For the text-containing cell, return its midpoint in [x, y] coordinate format. 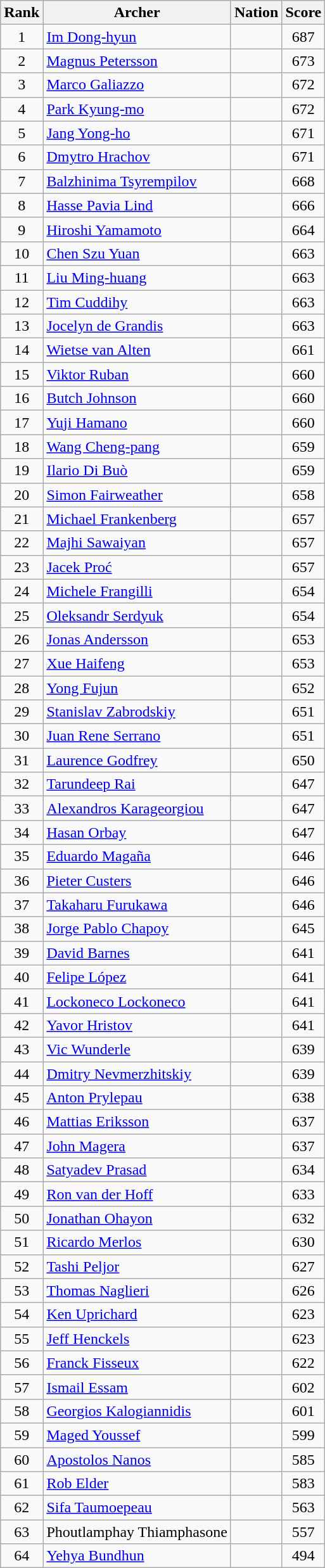
8 [22, 205]
Ricardo Merlos [137, 1242]
26 [22, 639]
21 [22, 519]
20 [22, 495]
Satyadev Prasad [137, 1170]
49 [22, 1194]
55 [22, 1339]
2 [22, 61]
29 [22, 712]
652 [303, 687]
11 [22, 277]
Lockoneco Lockoneco [137, 1001]
Felipe López [137, 977]
Archer [137, 13]
14 [22, 350]
Mattias Eriksson [137, 1122]
John Magera [137, 1146]
Liu Ming-huang [137, 277]
Xue Haifeng [137, 663]
Dmytro Hrachov [137, 157]
Rank [22, 13]
Ron van der Hoff [137, 1194]
Majhi Sawaiyan [137, 543]
Takaharu Furukawa [137, 905]
Apostolos Nanos [137, 1459]
563 [303, 1508]
12 [22, 302]
27 [22, 663]
Yavor Hristov [137, 1025]
15 [22, 374]
Jacek Proć [137, 567]
Vic Wunderle [137, 1049]
673 [303, 61]
Yuji Hamano [137, 423]
31 [22, 760]
638 [303, 1098]
Hasan Orbay [137, 832]
557 [303, 1532]
33 [22, 808]
Ismail Essam [137, 1387]
Nation [256, 13]
24 [22, 591]
61 [22, 1484]
Dmitry Nevmerzhitskiy [137, 1074]
602 [303, 1387]
39 [22, 953]
Ilario Di Buò [137, 471]
42 [22, 1025]
Georgios Kalogiannidis [137, 1411]
601 [303, 1411]
19 [22, 471]
599 [303, 1435]
Juan Rene Serrano [137, 736]
46 [22, 1122]
Thomas Naglieri [137, 1291]
650 [303, 760]
Wang Cheng-pang [137, 447]
60 [22, 1459]
Rob Elder [137, 1484]
Tim Cuddihy [137, 302]
Jonathan Ohayon [137, 1218]
43 [22, 1049]
1 [22, 37]
Franck Fisseux [137, 1363]
57 [22, 1387]
7 [22, 181]
Alexandros Karageorgiou [137, 808]
16 [22, 398]
52 [22, 1266]
Oleksandr Serdyuk [137, 615]
Michele Frangilli [137, 591]
Tashi Peljor [137, 1266]
622 [303, 1363]
54 [22, 1315]
Tarundeep Rai [137, 784]
53 [22, 1291]
Hasse Pavia Lind [137, 205]
Butch Johnson [137, 398]
Jocelyn de Grandis [137, 326]
Pieter Custers [137, 881]
Sifa Taumoepeau [137, 1508]
30 [22, 736]
37 [22, 905]
633 [303, 1194]
585 [303, 1459]
583 [303, 1484]
Wietse van Alten [137, 350]
40 [22, 977]
Marco Galiazzo [137, 85]
Score [303, 13]
28 [22, 687]
626 [303, 1291]
Jorge Pablo Chapoy [137, 929]
666 [303, 205]
48 [22, 1170]
23 [22, 567]
25 [22, 615]
Im Dong-hyun [137, 37]
13 [22, 326]
Hiroshi Yamamoto [137, 229]
632 [303, 1218]
62 [22, 1508]
50 [22, 1218]
Yehya Bundhun [137, 1556]
6 [22, 157]
Ken Uprichard [137, 1315]
Maged Youssef [137, 1435]
51 [22, 1242]
Jang Yong-ho [137, 133]
10 [22, 253]
47 [22, 1146]
658 [303, 495]
59 [22, 1435]
35 [22, 857]
645 [303, 929]
Phoutlamphay Thiamphasone [137, 1532]
661 [303, 350]
17 [22, 423]
Eduardo Magaña [137, 857]
664 [303, 229]
58 [22, 1411]
668 [303, 181]
38 [22, 929]
Simon Fairweather [137, 495]
5 [22, 133]
64 [22, 1556]
Stanislav Zabrodskiy [137, 712]
18 [22, 447]
Viktor Ruban [137, 374]
Chen Szu Yuan [137, 253]
3 [22, 85]
32 [22, 784]
Jonas Andersson [137, 639]
Laurence Godfrey [137, 760]
Jeff Henckels [137, 1339]
44 [22, 1074]
4 [22, 109]
627 [303, 1266]
Michael Frankenberg [137, 519]
41 [22, 1001]
Balzhinima Tsyrempilov [137, 181]
Yong Fujun [137, 687]
David Barnes [137, 953]
34 [22, 832]
45 [22, 1098]
Anton Prylepau [137, 1098]
634 [303, 1170]
9 [22, 229]
36 [22, 881]
494 [303, 1556]
Magnus Petersson [137, 61]
56 [22, 1363]
Park Kyung-mo [137, 109]
63 [22, 1532]
22 [22, 543]
687 [303, 37]
630 [303, 1242]
